Output the [x, y] coordinate of the center of the cell containing the given text.  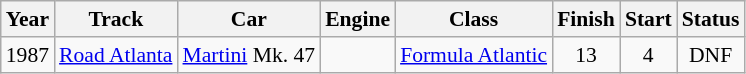
Year [28, 19]
1987 [28, 55]
Class [474, 19]
Martini Mk. 47 [248, 55]
Car [248, 19]
4 [648, 55]
Start [648, 19]
13 [586, 55]
DNF [711, 55]
Engine [358, 19]
Formula Atlantic [474, 55]
Track [116, 19]
Status [711, 19]
Road Atlanta [116, 55]
Finish [586, 19]
